Locate the cell with the specified text and output its [X, Y] center coordinate. 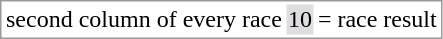
10 [300, 19]
= race result [377, 19]
second column of every race [144, 19]
